Capture the cell that displays the provided text and extract its [x, y] central coordinate. 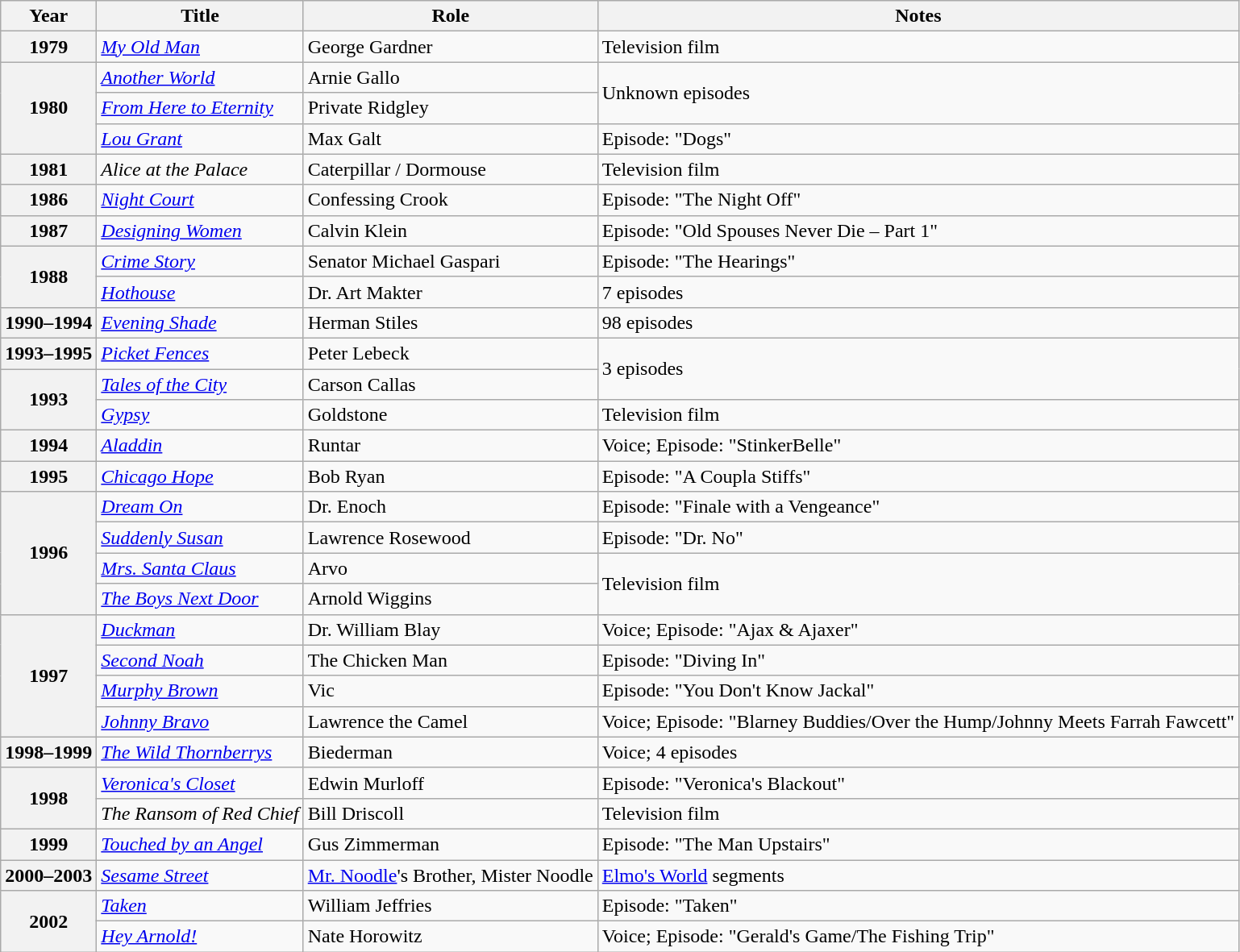
Year [48, 16]
Episode: "Finale with a Vengeance" [918, 507]
Arnold Wiggins [450, 599]
Crime Story [200, 261]
Episode: "The Hearings" [918, 261]
Runtar [450, 446]
Episode: "Veronica's Blackout" [918, 783]
Second Noah [200, 660]
Episode: "You Don't Know Jackal" [918, 691]
Dr. Enoch [450, 507]
Episode: "Diving In" [918, 660]
Unknown episodes [918, 93]
1998–1999 [48, 752]
Arvo [450, 568]
Dr. William Blay [450, 630]
Episode: "The Night Off" [918, 200]
Arnie Gallo [450, 77]
Veronica's Closet [200, 783]
Hey Arnold! [200, 937]
Mrs. Santa Claus [200, 568]
George Gardner [450, 47]
Johnny Bravo [200, 721]
1998 [48, 798]
1980 [48, 108]
98 episodes [918, 322]
1988 [48, 276]
Goldstone [450, 415]
Title [200, 16]
Herman Stiles [450, 322]
1999 [48, 844]
1987 [48, 231]
Dream On [200, 507]
Bob Ryan [450, 476]
The Wild Thornberrys [200, 752]
The Boys Next Door [200, 599]
Murphy Brown [200, 691]
Alice at the Palace [200, 169]
Taken [200, 906]
The Ransom of Red Chief [200, 813]
Lawrence the Camel [450, 721]
Designing Women [200, 231]
1981 [48, 169]
Mr. Noodle's Brother, Mister Noodle [450, 875]
Episode: "Dr. No" [918, 538]
From Here to Eternity [200, 108]
1993–1995 [48, 353]
Voice; 4 episodes [918, 752]
Sesame Street [200, 875]
1995 [48, 476]
Another World [200, 77]
Chicago Hope [200, 476]
Tales of the City [200, 385]
1997 [48, 676]
Confessing Crook [450, 200]
Vic [450, 691]
7 episodes [918, 292]
William Jeffries [450, 906]
Episode: "Old Spouses Never Die – Part 1" [918, 231]
Touched by an Angel [200, 844]
1994 [48, 446]
My Old Man [200, 47]
Hothouse [200, 292]
Picket Fences [200, 353]
Episode: "A Coupla Stiffs" [918, 476]
Gus Zimmerman [450, 844]
Evening Shade [200, 322]
Caterpillar / Dormouse [450, 169]
Elmo's World segments [918, 875]
Voice; Episode: "Gerald's Game/The Fishing Trip" [918, 937]
Gypsy [200, 415]
Aladdin [200, 446]
Episode: "Taken" [918, 906]
Duckman [200, 630]
1993 [48, 400]
Night Court [200, 200]
Episode: "The Man Upstairs" [918, 844]
1979 [48, 47]
Role [450, 16]
Edwin Murloff [450, 783]
Max Galt [450, 139]
Nate Horowitz [450, 937]
Voice; Episode: "Ajax & Ajaxer" [918, 630]
Suddenly Susan [200, 538]
Bill Driscoll [450, 813]
2002 [48, 921]
Biederman [450, 752]
Dr. Art Makter [450, 292]
Episode: "Dogs" [918, 139]
3 episodes [918, 368]
Notes [918, 16]
Voice; Episode: "StinkerBelle" [918, 446]
Lawrence Rosewood [450, 538]
Lou Grant [200, 139]
1990–1994 [48, 322]
Carson Callas [450, 385]
Senator Michael Gaspari [450, 261]
The Chicken Man [450, 660]
2000–2003 [48, 875]
Peter Lebeck [450, 353]
1986 [48, 200]
Private Ridgley [450, 108]
Voice; Episode: "Blarney Buddies/Over the Hump/Johnny Meets Farrah Fawcett" [918, 721]
Calvin Klein [450, 231]
1996 [48, 553]
